Return the (X, Y) coordinate for the center point of the cell that contains the specified text.  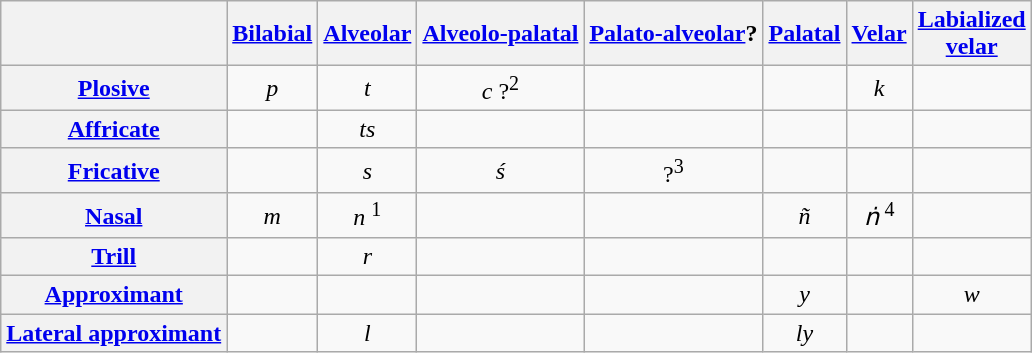
ś (500, 170)
t (368, 88)
c ?2 (500, 88)
k (879, 88)
ñ (804, 216)
m (272, 216)
Fricative (114, 170)
Labializedvelar (972, 34)
ly (804, 333)
r (368, 257)
p (272, 88)
?3 (674, 170)
Trill (114, 257)
Affricate (114, 129)
Lateral approximant (114, 333)
Alveolo-palatal (500, 34)
Palato-alveolar? (674, 34)
ṅ 4 (879, 216)
ts (368, 129)
Nasal (114, 216)
Palatal (804, 34)
Bilabial (272, 34)
w (972, 295)
y (804, 295)
Alveolar (368, 34)
Approximant (114, 295)
l (368, 333)
n 1 (368, 216)
s (368, 170)
Plosive (114, 88)
Velar (879, 34)
